Extract the [X, Y] coordinate from the center of the cell holding the provided text.  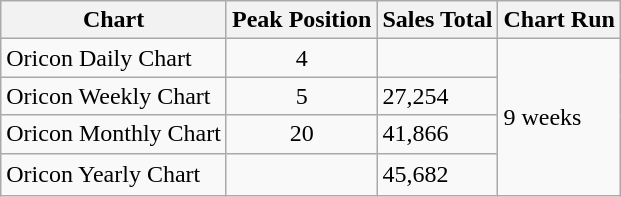
Chart Run [559, 20]
5 [301, 96]
Oricon Monthly Chart [114, 134]
Sales Total [438, 20]
Chart [114, 20]
4 [301, 58]
20 [301, 134]
41,866 [438, 134]
Oricon Daily Chart [114, 58]
45,682 [438, 174]
9 weeks [559, 118]
Oricon Yearly Chart [114, 174]
Oricon Weekly Chart [114, 96]
Peak Position [301, 20]
27,254 [438, 96]
